From the cell containing the given text, extract its center point as (x, y) coordinate. 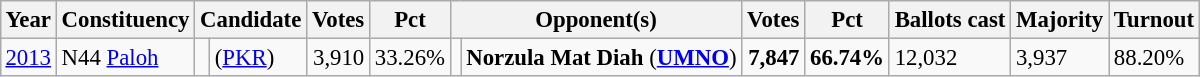
N44 Paloh (125, 57)
Majority (1060, 20)
Year (28, 20)
7,847 (774, 57)
Candidate (251, 20)
3,937 (1060, 57)
2013 (28, 57)
33.26% (410, 57)
12,032 (950, 57)
Turnout (1154, 20)
Opponent(s) (596, 20)
Ballots cast (950, 20)
Norzula Mat Diah (UMNO) (602, 57)
3,910 (338, 57)
Constituency (125, 20)
88.20% (1154, 57)
(PKR) (258, 57)
66.74% (848, 57)
